Output the (X, Y) coordinate of the center of the cell containing the given text.  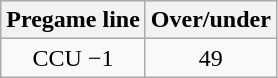
49 (210, 58)
Over/under (210, 20)
CCU −1 (74, 58)
Pregame line (74, 20)
